Output the (X, Y) coordinate of the center of the cell containing the given text.  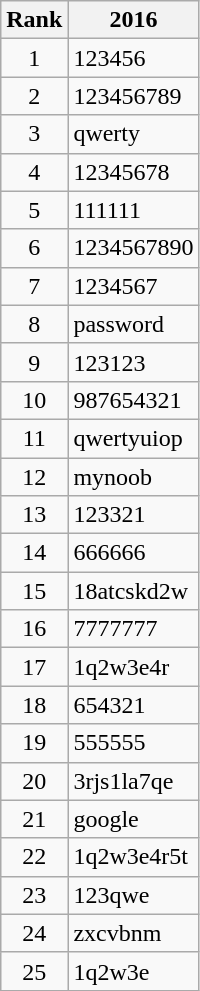
18atcskd2w (134, 591)
123456789 (134, 96)
google (134, 819)
6 (34, 248)
1q2w3e4r5t (134, 857)
24 (34, 933)
123456 (134, 58)
123321 (134, 515)
22 (34, 857)
16 (34, 629)
qwerty (134, 134)
12 (34, 477)
Rank (34, 20)
11 (34, 438)
12345678 (134, 172)
7 (34, 286)
19 (34, 743)
3rjs1la7qe (134, 781)
20 (34, 781)
15 (34, 591)
2016 (134, 20)
2 (34, 96)
qwertyuiop (134, 438)
5 (34, 210)
10 (34, 400)
zxcvbnm (134, 933)
987654321 (134, 400)
1234567890 (134, 248)
1234567 (134, 286)
18 (34, 705)
21 (34, 819)
8 (34, 324)
555555 (134, 743)
1q2w3e4r (134, 667)
14 (34, 553)
666666 (134, 553)
13 (34, 515)
7777777 (134, 629)
1 (34, 58)
password (134, 324)
654321 (134, 705)
17 (34, 667)
mynoob (134, 477)
1q2w3e (134, 971)
23 (34, 895)
111111 (134, 210)
4 (34, 172)
9 (34, 362)
25 (34, 971)
123qwe (134, 895)
123123 (134, 362)
3 (34, 134)
